Pinpoint the cell where the given text exists, returning its (X, Y) midpoint coordinate. 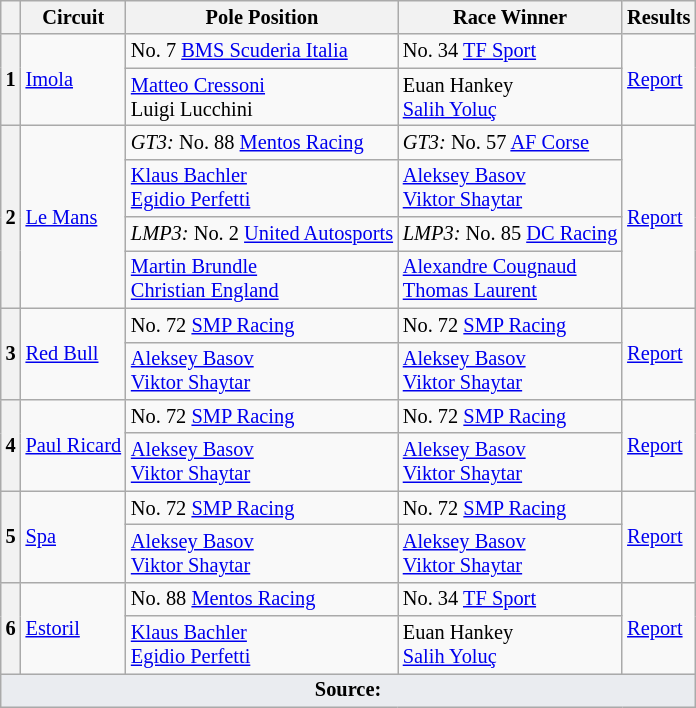
Circuit (74, 17)
Paul Ricard (74, 444)
Spa (74, 536)
Source: (348, 690)
Martin Brundle Christian England (262, 279)
Matteo Cressoni Luigi Lucchini (262, 97)
GT3: No. 88 Mentos Racing (262, 142)
LMP3: No. 85 DC Racing (510, 234)
No. 88 Mentos Racing (262, 599)
Red Bull (74, 354)
Alexandre Cougnaud Thomas Laurent (510, 279)
No. 7 BMS Scuderia Italia (262, 51)
Race Winner (510, 17)
4 (11, 444)
LMP3: No. 2 United Autosports (262, 234)
Imola (74, 80)
5 (11, 536)
2 (11, 216)
Pole Position (262, 17)
6 (11, 628)
1 (11, 80)
3 (11, 354)
Results (658, 17)
GT3: No. 57 AF Corse (510, 142)
Le Mans (74, 216)
Estoril (74, 628)
